Output the [x, y] coordinate of the center of the cell containing the given text.  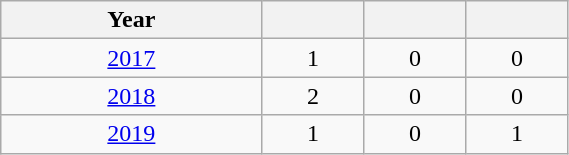
2019 [132, 134]
Year [132, 20]
2017 [132, 58]
2 [313, 96]
2018 [132, 96]
